Identify which cell holds the provided text, then report its (X, Y) central coordinate. 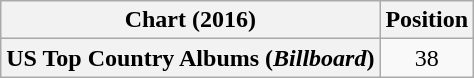
38 (427, 58)
Chart (2016) (190, 20)
Position (427, 20)
US Top Country Albums (Billboard) (190, 58)
